Provide the [X, Y] coordinate of the cell's center where the given text is located.  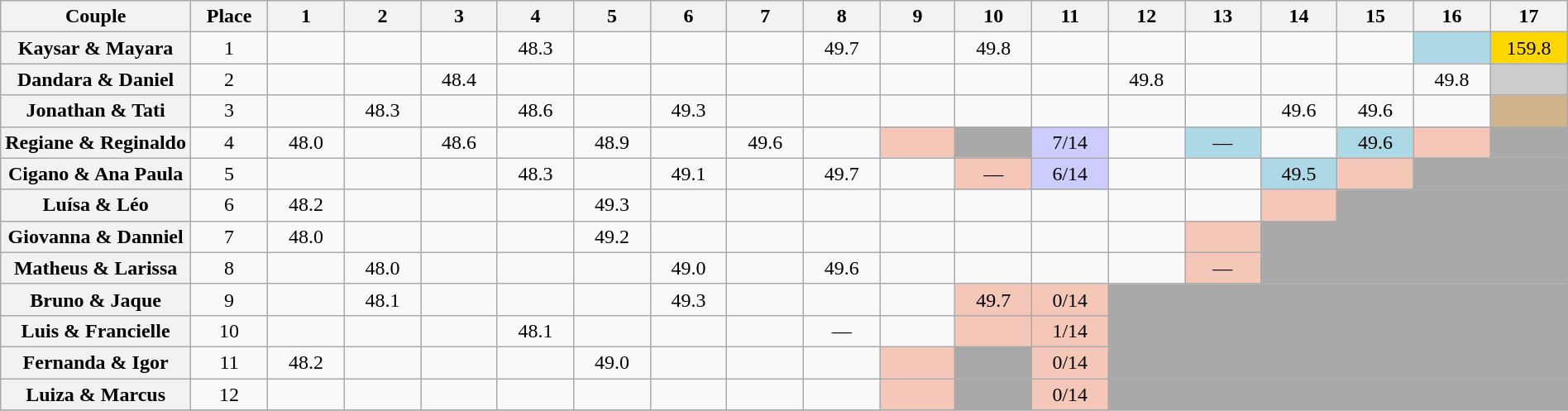
16 [1452, 17]
159.8 [1528, 48]
Fernanda & Igor [96, 362]
49.1 [688, 174]
Matheus & Larissa [96, 268]
13 [1223, 17]
Luis & Francielle [96, 331]
Cigano & Ana Paula [96, 174]
48.9 [612, 142]
Bruno & Jaque [96, 299]
Place [228, 17]
48.4 [460, 79]
6/14 [1070, 174]
Jonathan & Tati [96, 111]
17 [1528, 17]
15 [1376, 17]
Luísa & Léo [96, 205]
1/14 [1070, 331]
49.5 [1298, 174]
Couple [96, 17]
Kaysar & Mayara [96, 48]
49.2 [612, 237]
14 [1298, 17]
Giovanna & Danniel [96, 237]
Dandara & Daniel [96, 79]
Luiza & Marcus [96, 394]
Regiane & Reginaldo [96, 142]
7/14 [1070, 142]
